Capture the cell that displays the provided text and extract its [X, Y] central coordinate. 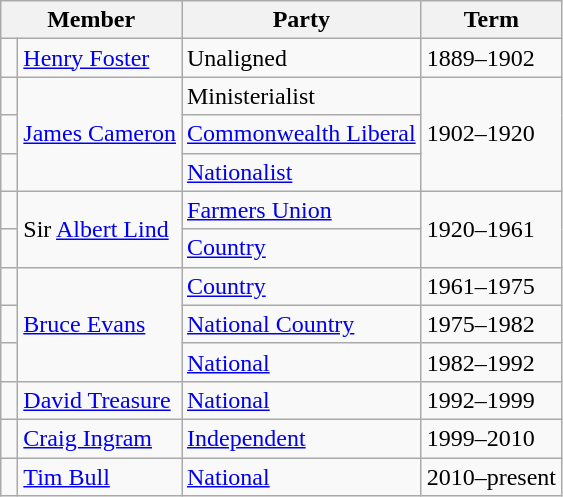
Unaligned [302, 58]
1992–1999 [491, 400]
Commonwealth Liberal [302, 134]
Henry Foster [100, 58]
1999–2010 [491, 438]
Ministerialist [302, 96]
Nationalist [302, 172]
2010–present [491, 477]
1982–1992 [491, 362]
Member [92, 20]
Craig Ingram [100, 438]
James Cameron [100, 134]
National Country [302, 324]
Farmers Union [302, 210]
Bruce Evans [100, 324]
Term [491, 20]
Party [302, 20]
1920–1961 [491, 229]
1975–1982 [491, 324]
Tim Bull [100, 477]
David Treasure [100, 400]
Sir Albert Lind [100, 229]
1889–1902 [491, 58]
1902–1920 [491, 134]
Independent [302, 438]
1961–1975 [491, 286]
